Capture the cell that displays the provided text and extract its (X, Y) central coordinate. 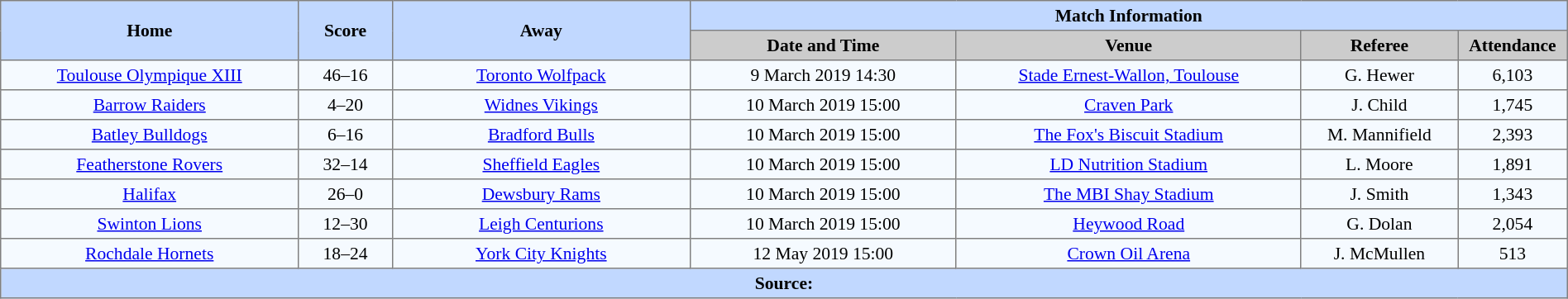
Craven Park (1128, 105)
M. Mannifield (1379, 135)
G. Hewer (1379, 75)
G. Dolan (1379, 224)
Widnes Vikings (541, 105)
The MBI Shay Stadium (1128, 194)
513 (1513, 254)
Match Information (1128, 16)
Barrow Raiders (150, 105)
18–24 (346, 254)
32–14 (346, 164)
Home (150, 31)
Batley Bulldogs (150, 135)
Halifax (150, 194)
6–16 (346, 135)
Featherstone Rovers (150, 164)
Score (346, 31)
9 March 2019 14:30 (823, 75)
J. McMullen (1379, 254)
46–16 (346, 75)
Venue (1128, 45)
L. Moore (1379, 164)
Crown Oil Arena (1128, 254)
Toronto Wolfpack (541, 75)
Source: (784, 283)
Leigh Centurions (541, 224)
Dewsbury Rams (541, 194)
LD Nutrition Stadium (1128, 164)
Rochdale Hornets (150, 254)
26–0 (346, 194)
2,393 (1513, 135)
12–30 (346, 224)
J. Child (1379, 105)
York City Knights (541, 254)
Attendance (1513, 45)
Referee (1379, 45)
2,054 (1513, 224)
Swinton Lions (150, 224)
4–20 (346, 105)
J. Smith (1379, 194)
6,103 (1513, 75)
Toulouse Olympique XIII (150, 75)
1,343 (1513, 194)
12 May 2019 15:00 (823, 254)
Sheffield Eagles (541, 164)
1,891 (1513, 164)
Away (541, 31)
1,745 (1513, 105)
Heywood Road (1128, 224)
The Fox's Biscuit Stadium (1128, 135)
Date and Time (823, 45)
Bradford Bulls (541, 135)
Stade Ernest-Wallon, Toulouse (1128, 75)
